Pinpoint the cell where the given text exists, returning its [X, Y] midpoint coordinate. 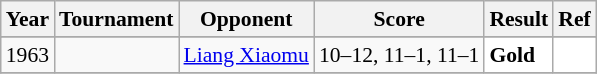
Gold [518, 55]
Year [28, 19]
Liang Xiaomu [246, 55]
Tournament [116, 19]
Opponent [246, 19]
10–12, 11–1, 11–1 [399, 55]
Score [399, 19]
1963 [28, 55]
Result [518, 19]
Ref [574, 19]
